Search for the cell housing the specified text and yield its (X, Y) center coordinate. 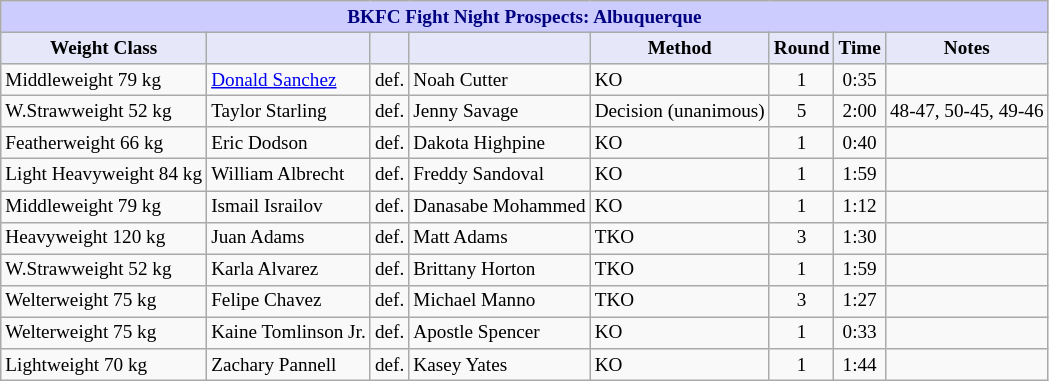
Brittany Horton (500, 270)
1:27 (860, 301)
0:33 (860, 333)
1:30 (860, 238)
Kasey Yates (500, 365)
Felipe Chavez (289, 301)
2:00 (860, 111)
Matt Adams (500, 238)
Freddy Sandoval (500, 175)
Danasabe Mohammed (500, 206)
Notes (966, 48)
Light Heavyweight 84 kg (104, 175)
Round (802, 48)
Lightweight 70 kg (104, 365)
William Albrecht (289, 175)
Apostle Spencer (500, 333)
0:40 (860, 143)
0:35 (860, 80)
BKFC Fight Night Prospects: Albuquerque (524, 17)
Ismail Israilov (289, 206)
Kaine Tomlinson Jr. (289, 333)
Dakota Highpine (500, 143)
Zachary Pannell (289, 365)
Noah Cutter (500, 80)
Donald Sanchez (289, 80)
Juan Adams (289, 238)
Jenny Savage (500, 111)
Decision (unanimous) (680, 111)
5 (802, 111)
Method (680, 48)
Michael Manno (500, 301)
Eric Dodson (289, 143)
Featherweight 66 kg (104, 143)
Karla Alvarez (289, 270)
1:12 (860, 206)
1:44 (860, 365)
Weight Class (104, 48)
Time (860, 48)
Heavyweight 120 kg (104, 238)
Taylor Starling (289, 111)
48-47, 50-45, 49-46 (966, 111)
